Identify which cell holds the provided text, then report its (X, Y) central coordinate. 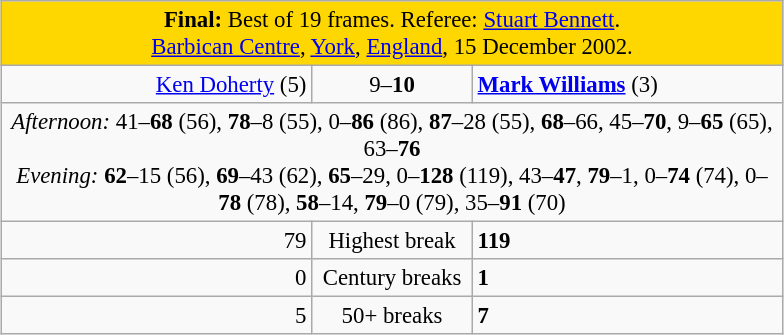
119 (628, 241)
Century breaks (392, 278)
7 (628, 316)
Ken Doherty (5) (156, 85)
5 (156, 316)
9–10 (392, 85)
79 (156, 241)
0 (156, 278)
50+ breaks (392, 316)
Mark Williams (3) (628, 85)
Final: Best of 19 frames. Referee: Stuart Bennett.Barbican Centre, York, England, 15 December 2002. (392, 34)
1 (628, 278)
Highest break (392, 241)
